Pinpoint the cell where the given text exists, returning its [x, y] midpoint coordinate. 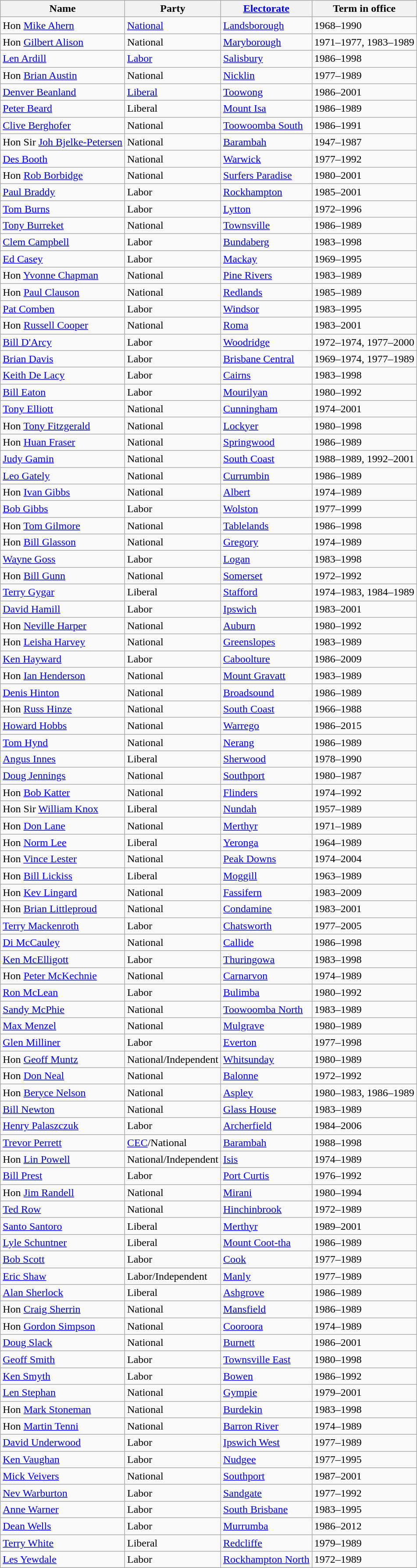
Hon Lin Powell [63, 1159]
Murrumba [266, 1526]
1980–1987 [364, 776]
Des Booth [63, 159]
1966–1988 [364, 709]
1980–2001 [364, 175]
Ted Row [63, 1209]
Gympie [266, 1393]
1972–1996 [364, 209]
Greenslopes [266, 642]
Tony Burreket [63, 226]
Lytton [266, 209]
1969–1974, 1977–1989 [364, 359]
Hon Ivan Gibbs [63, 492]
Burnett [266, 1343]
Maryborough [266, 42]
Name [63, 9]
Terry White [63, 1543]
Lockyer [266, 425]
Hon Brian Austin [63, 75]
Hon Vince Lester [63, 859]
Redlands [266, 292]
Mount Coot-tha [266, 1242]
Chatsworth [266, 926]
Hon Norm Lee [63, 842]
Henry Palaszczuk [63, 1126]
1947–1987 [364, 142]
Hon Gordon Simpson [63, 1326]
Burdekin [266, 1409]
1985–1989 [364, 292]
Bill Eaton [63, 392]
Thuringowa [266, 959]
Hon Russ Hinze [63, 709]
Hon Ian Henderson [63, 676]
Hon Kev Lingard [63, 892]
Aspley [266, 1093]
Wayne Goss [63, 559]
Trevor Perrett [63, 1143]
Bundaberg [266, 242]
Brian Davis [63, 359]
Caboolture [266, 659]
Bob Scott [63, 1259]
Nev Warburton [63, 1493]
Hon Martin Tenni [63, 1426]
Tablelands [266, 526]
Hon Bob Katter [63, 793]
1977–1999 [364, 509]
Ipswich [266, 609]
Glass House [266, 1109]
Nerang [266, 743]
Hon Mike Ahern [63, 25]
Peak Downs [266, 859]
Salisbury [266, 59]
Logan [266, 559]
Anne Warner [63, 1509]
Clive Berghofer [63, 125]
Hon Leisha Harvey [63, 642]
Flinders [266, 793]
Angus Innes [63, 759]
Nicklin [266, 75]
1974–1983, 1984–1989 [364, 592]
1964–1989 [364, 842]
Dean Wells [63, 1526]
Mulgrave [266, 1026]
Geoff Smith [63, 1359]
Denver Beanland [63, 92]
Surfers Paradise [266, 175]
1977–1995 [364, 1459]
Broadsound [266, 692]
Mount Gravatt [266, 676]
1974–2001 [364, 409]
Albert [266, 492]
Ken Hayward [63, 659]
1986–2012 [364, 1526]
Barron River [266, 1426]
Hon Russell Cooper [63, 326]
1978–1990 [364, 759]
Bill D'Arcy [63, 342]
Hon Geoff Muntz [63, 1059]
Electorate [266, 9]
1979–1989 [364, 1543]
Cooroora [266, 1326]
Glen Milliner [63, 1043]
Lyle Schuntner [63, 1242]
Somerset [266, 576]
Port Curtis [266, 1176]
1976–1992 [364, 1176]
Terry Mackenroth [63, 926]
Warrego [266, 726]
Moggill [266, 876]
Carnarvon [266, 976]
Term in office [364, 9]
Redcliffe [266, 1543]
1986–1991 [364, 125]
Pine Rivers [266, 276]
Cairns [266, 375]
Woodridge [266, 342]
1974–1992 [364, 793]
Hon Huan Fraser [63, 442]
1971–1989 [364, 826]
Whitsunday [266, 1059]
Labor/Independent [173, 1276]
Cunningham [266, 409]
Roma [266, 326]
Len Ardill [63, 59]
South Brisbane [266, 1509]
Wolston [266, 509]
1986–1992 [364, 1376]
Sandy McPhie [63, 1009]
David Underwood [63, 1443]
Hon Bill Glasson [63, 542]
Mount Isa [266, 109]
1977–1998 [364, 1043]
1980–1994 [364, 1193]
Hon Don Neal [63, 1076]
Hon Yvonne Chapman [63, 276]
Ken Smyth [63, 1376]
Hon Tony Fitzgerald [63, 425]
Hon Jim Randell [63, 1193]
1984–2006 [364, 1126]
Denis Hinton [63, 692]
Manly [266, 1276]
Max Menzel [63, 1026]
Condamine [266, 909]
Doug Jennings [63, 776]
Hon Don Lane [63, 826]
Townsville [266, 226]
Bill Newton [63, 1109]
1980–1983, 1986–1989 [364, 1093]
Bob Gibbs [63, 509]
Brisbane Central [266, 359]
1988–1989, 1992–2001 [364, 459]
Sherwood [266, 759]
Currumbin [266, 475]
Hinchinbrook [266, 1209]
Hon Bill Gunn [63, 576]
Cook [266, 1259]
Alan Sherlock [63, 1293]
Doug Slack [63, 1343]
1971–1977, 1983–1989 [364, 42]
1979–2001 [364, 1393]
Tom Burns [63, 209]
Clem Campbell [63, 242]
Ed Casey [63, 259]
Stafford [266, 592]
1974–2004 [364, 859]
1989–2001 [364, 1226]
Hon Beryce Nelson [63, 1093]
Ipswich West [266, 1443]
Yeronga [266, 842]
Howard Hobbs [63, 726]
1983–2009 [364, 892]
Party [173, 9]
Hon Peter McKechnie [63, 976]
Hon Gilbert Alison [63, 42]
Hon Neville Harper [63, 626]
Eric Shaw [63, 1276]
Balonne [266, 1076]
Pat Comben [63, 309]
Ashgrove [266, 1293]
Toowong [266, 92]
Nudgee [266, 1459]
Auburn [266, 626]
Callide [266, 942]
1977–2005 [364, 926]
Peter Beard [63, 109]
Rockhampton [266, 192]
1972–1974, 1977–2000 [364, 342]
1986–2015 [364, 726]
Hon Tom Gilmore [63, 526]
Bulimba [266, 992]
Judy Gamin [63, 459]
1985–2001 [364, 192]
1986–2009 [364, 659]
1957–1989 [364, 809]
David Hamill [63, 609]
Tom Hynd [63, 743]
Les Yewdale [63, 1560]
Len Stephan [63, 1393]
Isis [266, 1159]
1969–1995 [364, 259]
Springwood [266, 442]
Bill Prest [63, 1176]
Townsville East [266, 1359]
1963–1989 [364, 876]
Hon Paul Clauson [63, 292]
Mourilyan [266, 392]
Hon Mark Stoneman [63, 1409]
Mackay [266, 259]
Mirani [266, 1193]
Archerfield [266, 1126]
Windsor [266, 309]
Hon Sir Joh Bjelke-Petersen [63, 142]
Ken Vaughan [63, 1459]
Nundah [266, 809]
Gregory [266, 542]
1987–2001 [364, 1476]
CEC/National [173, 1143]
Ron McLean [63, 992]
Fassifern [266, 892]
Hon Craig Sherrin [63, 1310]
Rockhampton North [266, 1560]
Hon Brian Littleproud [63, 909]
Hon Bill Lickiss [63, 876]
Ken McElligott [63, 959]
Leo Gately [63, 475]
Santo Santoro [63, 1226]
Tony Elliott [63, 409]
Everton [266, 1043]
Bowen [266, 1376]
Hon Sir William Knox [63, 809]
Hon Rob Borbidge [63, 175]
Warwick [266, 159]
Mick Veivers [63, 1476]
Paul Braddy [63, 192]
Di McCauley [63, 942]
Mansfield [266, 1310]
Toowoomba South [266, 125]
Terry Gygar [63, 592]
Landsborough [266, 25]
Sandgate [266, 1493]
Keith De Lacy [63, 375]
Toowoomba North [266, 1009]
1968–1990 [364, 25]
1988–1998 [364, 1143]
